From the cell containing the given text, extract its center point as [X, Y] coordinate. 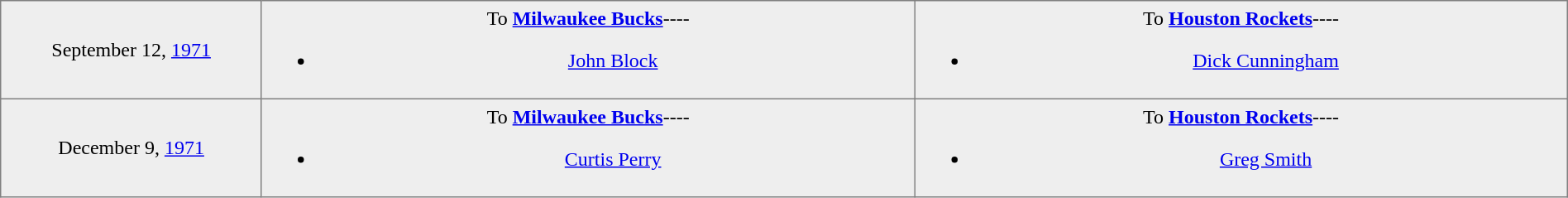
To Houston Rockets----Greg Smith [1241, 147]
To Milwaukee Bucks----John Block [587, 50]
To Houston Rockets----Dick Cunningham [1241, 50]
To Milwaukee Bucks----Curtis Perry [587, 147]
December 9, 1971 [131, 147]
September 12, 1971 [131, 50]
